Return (X, Y) of the center of cell containing provided text 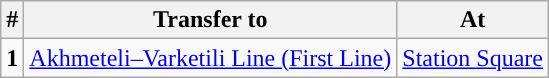
Station Square (473, 58)
# (12, 20)
Akhmeteli–Varketili Line (First Line) (210, 58)
Transfer to (210, 20)
At (473, 20)
1 (12, 58)
